Capture the cell that displays the provided text and extract its [X, Y] central coordinate. 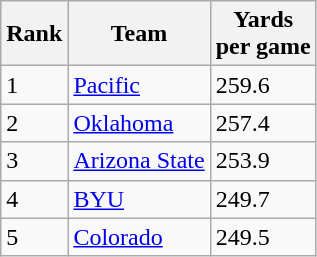
249.7 [263, 199]
1 [34, 85]
Pacific [139, 85]
Team [139, 34]
Colorado [139, 237]
4 [34, 199]
BYU [139, 199]
3 [34, 161]
249.5 [263, 237]
Arizona State [139, 161]
259.6 [263, 85]
2 [34, 123]
Yardsper game [263, 34]
257.4 [263, 123]
253.9 [263, 161]
5 [34, 237]
Oklahoma [139, 123]
Rank [34, 34]
